Return the [x, y] coordinate for the center point of the cell that contains the specified text.  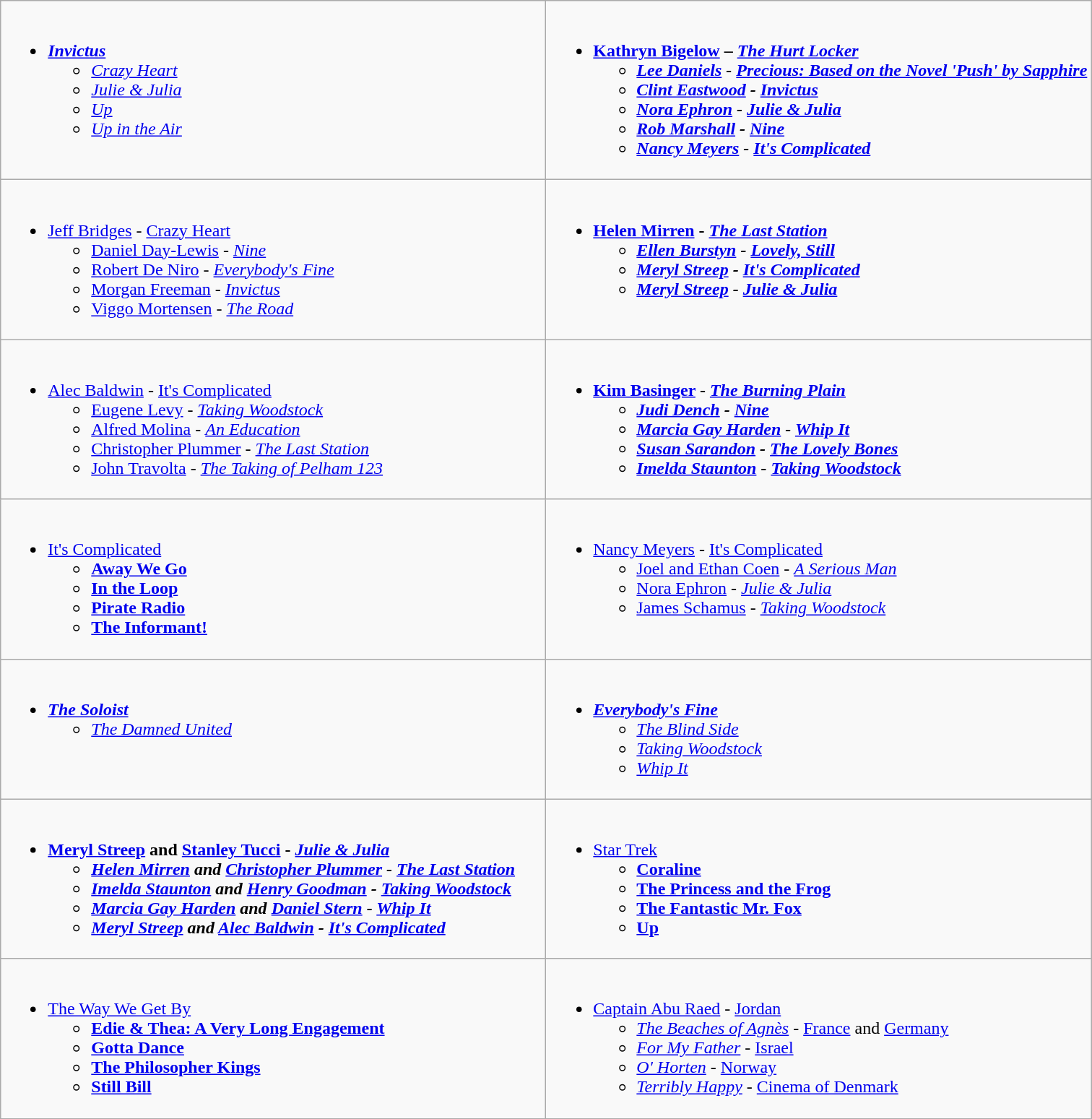
InvictusCrazy HeartJulie & JuliaUpUp in the Air [273, 90]
Jeff Bridges - Crazy HeartDaniel Day-Lewis - NineRobert De Niro - Everybody's FineMorgan Freeman - InvictusViggo Mortensen - The Road [273, 260]
The Way We Get ByEdie & Thea: A Very Long EngagementGotta DanceThe Philosopher KingsStill Bill [273, 1039]
The SoloistThe Damned United [273, 729]
Star TrekCoralineThe Princess and the FrogThe Fantastic Mr. FoxUp [819, 878]
It's ComplicatedAway We GoIn the LoopPirate RadioThe Informant! [273, 579]
Nancy Meyers - It's ComplicatedJoel and Ethan Coen - A Serious ManNora Ephron - Julie & JuliaJames Schamus - Taking Woodstock [819, 579]
Kim Basinger - The Burning PlainJudi Dench - NineMarcia Gay Harden - Whip ItSusan Sarandon - The Lovely BonesImelda Staunton - Taking Woodstock [819, 419]
Everybody's FineThe Blind SideTaking WoodstockWhip It [819, 729]
Captain Abu Raed - JordanThe Beaches of Agnès - France and GermanyFor My Father - IsraelO' Horten - NorwayTerribly Happy - Cinema of Denmark [819, 1039]
Helen Mirren - The Last StationEllen Burstyn - Lovely, StillMeryl Streep - It's ComplicatedMeryl Streep - Julie & Julia [819, 260]
